From the cell containing the given text, extract its center point as [X, Y] coordinate. 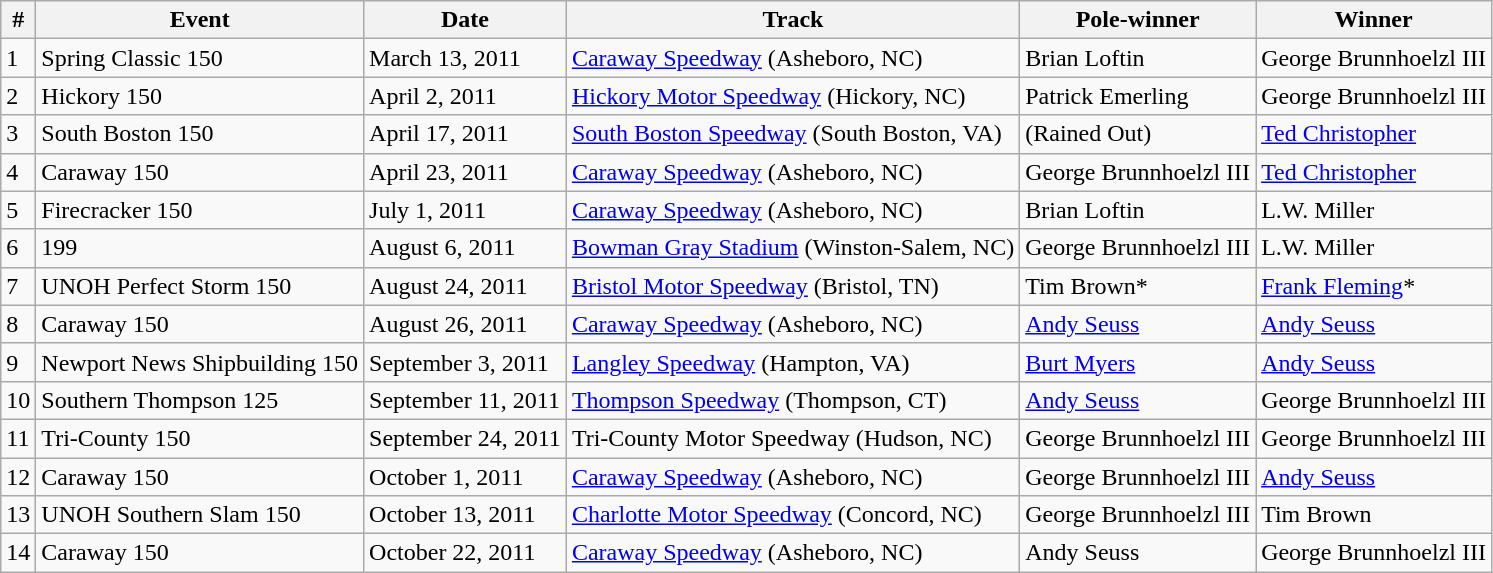
13 [18, 515]
South Boston Speedway (South Boston, VA) [792, 134]
10 [18, 400]
Bristol Motor Speedway (Bristol, TN) [792, 286]
Event [200, 20]
April 17, 2011 [466, 134]
UNOH Perfect Storm 150 [200, 286]
July 1, 2011 [466, 210]
Winner [1374, 20]
September 3, 2011 [466, 362]
199 [200, 248]
(Rained Out) [1138, 134]
7 [18, 286]
April 23, 2011 [466, 172]
Patrick Emerling [1138, 96]
Tri-County 150 [200, 438]
12 [18, 477]
Date [466, 20]
October 22, 2011 [466, 553]
Southern Thompson 125 [200, 400]
Langley Speedway (Hampton, VA) [792, 362]
Newport News Shipbuilding 150 [200, 362]
Spring Classic 150 [200, 58]
August 6, 2011 [466, 248]
Bowman Gray Stadium (Winston-Salem, NC) [792, 248]
Frank Fleming* [1374, 286]
October 13, 2011 [466, 515]
2 [18, 96]
# [18, 20]
6 [18, 248]
September 11, 2011 [466, 400]
Hickory 150 [200, 96]
14 [18, 553]
August 24, 2011 [466, 286]
August 26, 2011 [466, 324]
Pole-winner [1138, 20]
March 13, 2011 [466, 58]
1 [18, 58]
8 [18, 324]
October 1, 2011 [466, 477]
Firecracker 150 [200, 210]
Tri-County Motor Speedway (Hudson, NC) [792, 438]
Burt Myers [1138, 362]
Track [792, 20]
September 24, 2011 [466, 438]
April 2, 2011 [466, 96]
3 [18, 134]
Hickory Motor Speedway (Hickory, NC) [792, 96]
Tim Brown* [1138, 286]
9 [18, 362]
Tim Brown [1374, 515]
UNOH Southern Slam 150 [200, 515]
11 [18, 438]
Thompson Speedway (Thompson, CT) [792, 400]
South Boston 150 [200, 134]
Charlotte Motor Speedway (Concord, NC) [792, 515]
5 [18, 210]
4 [18, 172]
